Detect which cell encompasses the target text, then output its [x, y] center coordinate. 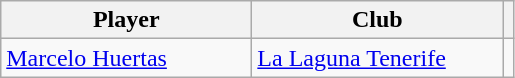
La Laguna Tenerife [378, 58]
Club [378, 20]
Marcelo Huertas [126, 58]
Player [126, 20]
